Search for the cell housing the specified text and yield its (x, y) center coordinate. 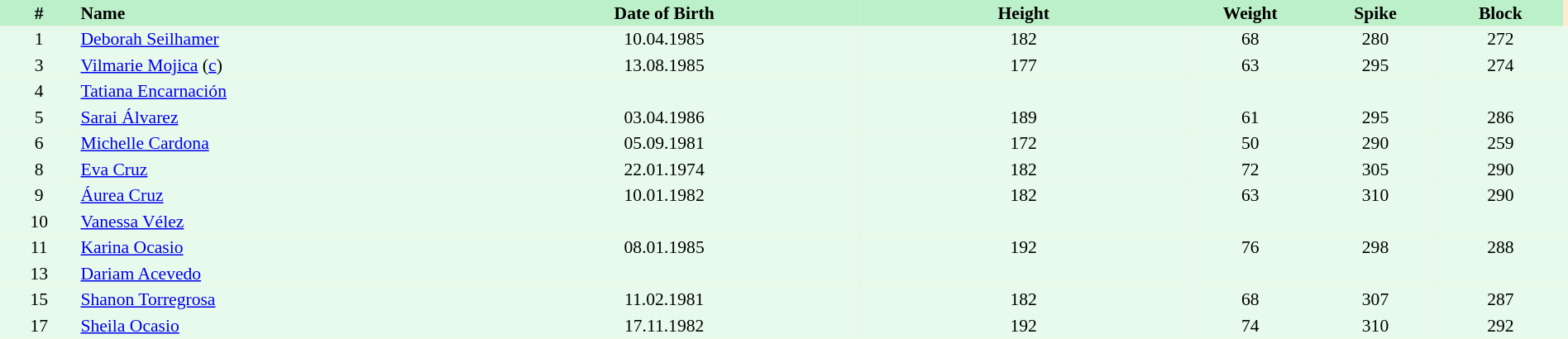
Vanessa Vélez (273, 222)
9 (39, 195)
17 (39, 326)
177 (1024, 65)
Date of Birth (664, 13)
10.01.1982 (664, 195)
6 (39, 144)
307 (1374, 299)
Spike (1374, 13)
274 (1500, 65)
Deborah Seilhamer (273, 40)
3 (39, 65)
Áurea Cruz (273, 195)
11.02.1981 (664, 299)
272 (1500, 40)
4 (39, 91)
11 (39, 248)
Weight (1250, 13)
189 (1024, 117)
Dariam Acevedo (273, 274)
287 (1500, 299)
286 (1500, 117)
1 (39, 40)
Sarai Álvarez (273, 117)
10 (39, 222)
305 (1374, 169)
Karina Ocasio (273, 248)
Eva Cruz (273, 169)
13.08.1985 (664, 65)
15 (39, 299)
03.04.1986 (664, 117)
172 (1024, 144)
259 (1500, 144)
292 (1500, 326)
298 (1374, 248)
10.04.1985 (664, 40)
74 (1250, 326)
280 (1374, 40)
05.09.1981 (664, 144)
Michelle Cardona (273, 144)
Shanon Torregrosa (273, 299)
61 (1250, 117)
Sheila Ocasio (273, 326)
8 (39, 169)
Block (1500, 13)
288 (1500, 248)
72 (1250, 169)
13 (39, 274)
Height (1024, 13)
22.01.1974 (664, 169)
Tatiana Encarnación (273, 91)
Vilmarie Mojica (c) (273, 65)
# (39, 13)
08.01.1985 (664, 248)
50 (1250, 144)
5 (39, 117)
17.11.1982 (664, 326)
Name (273, 13)
76 (1250, 248)
